Determine the (X, Y) coordinate at the center of the cell enclosing the given text.  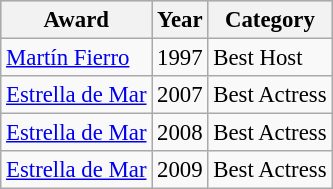
Martín Fierro (76, 58)
1997 (180, 58)
Award (76, 20)
Year (180, 20)
Best Host (270, 58)
Category (270, 20)
2009 (180, 170)
2007 (180, 95)
2008 (180, 133)
